Scan for the cell matching the given text and deliver its (x, y) coordinate at center. 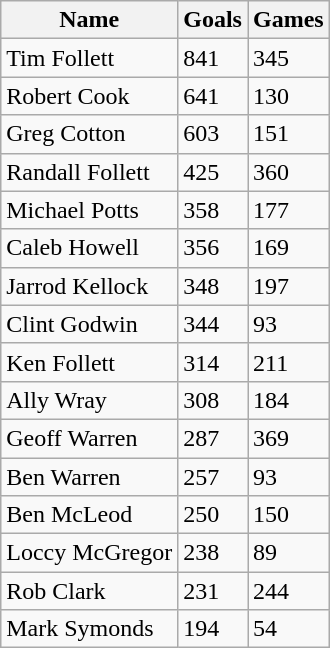
257 (213, 477)
Caleb Howell (90, 248)
308 (213, 400)
356 (213, 248)
197 (289, 286)
Rob Clark (90, 591)
360 (289, 172)
184 (289, 400)
Tim Follett (90, 58)
169 (289, 248)
177 (289, 210)
194 (213, 629)
Michael Potts (90, 210)
Clint Godwin (90, 324)
603 (213, 134)
Ken Follett (90, 362)
348 (213, 286)
54 (289, 629)
287 (213, 438)
Jarrod Kellock (90, 286)
345 (289, 58)
641 (213, 96)
425 (213, 172)
244 (289, 591)
Robert Cook (90, 96)
344 (213, 324)
841 (213, 58)
Loccy McGregor (90, 553)
211 (289, 362)
231 (213, 591)
89 (289, 553)
238 (213, 553)
Ben Warren (90, 477)
314 (213, 362)
150 (289, 515)
250 (213, 515)
358 (213, 210)
Goals (213, 20)
Ben McLeod (90, 515)
369 (289, 438)
Games (289, 20)
Greg Cotton (90, 134)
130 (289, 96)
Mark Symonds (90, 629)
Ally Wray (90, 400)
Name (90, 20)
151 (289, 134)
Geoff Warren (90, 438)
Randall Follett (90, 172)
